Find where the given text appears and provide that cell's center as [x, y] coordinate. 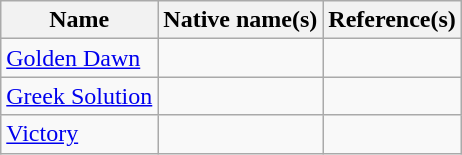
Golden Dawn [80, 58]
Greek Solution [80, 96]
Native name(s) [240, 20]
Name [80, 20]
Reference(s) [392, 20]
Victory [80, 134]
